Pinpoint the cell where the given text exists, returning its (x, y) midpoint coordinate. 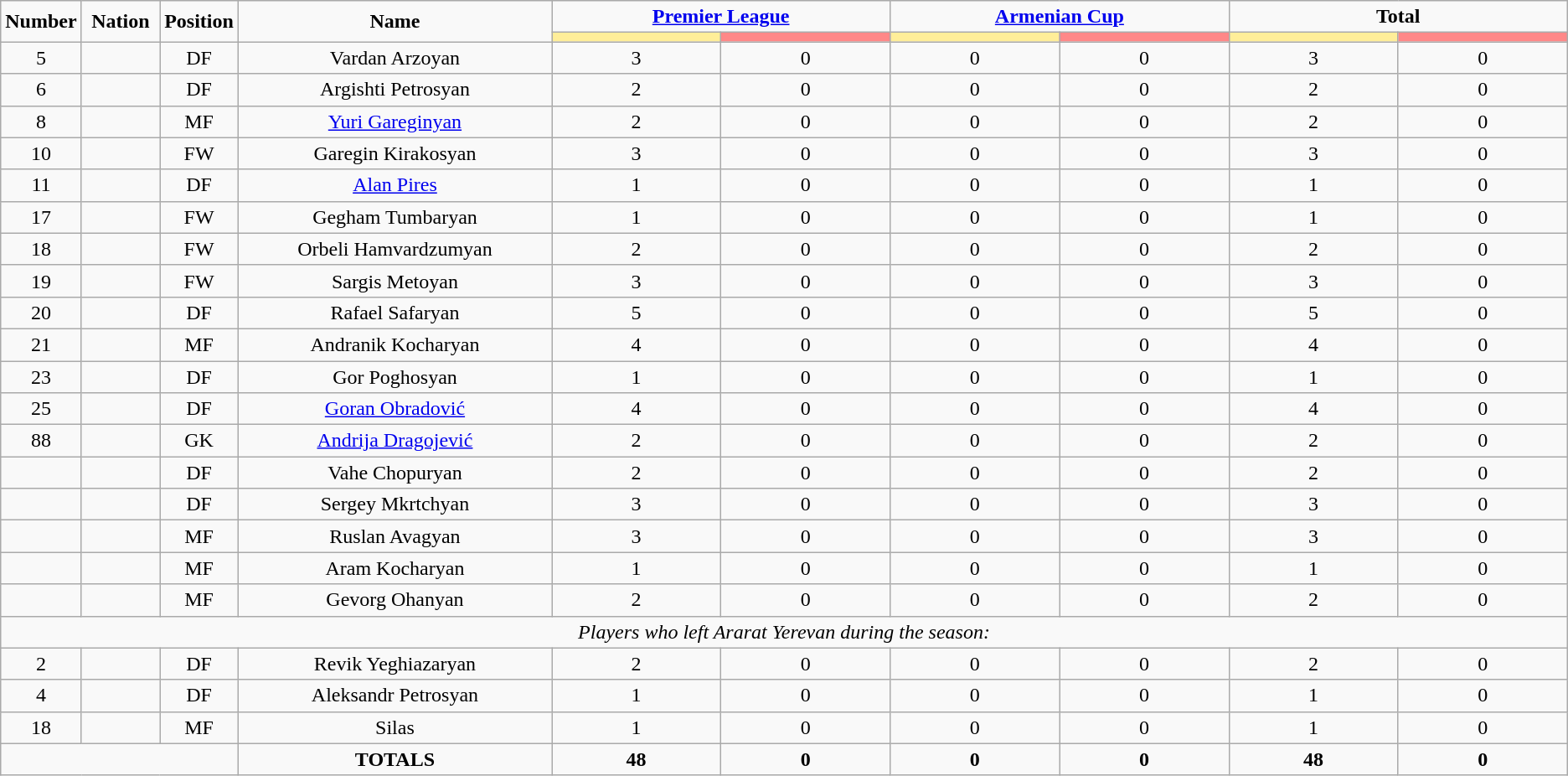
Aram Kocharyan (395, 568)
17 (41, 217)
Sargis Metoyan (395, 281)
Players who left Ararat Yerevan during the season: (784, 632)
Ruslan Avagyan (395, 536)
GK (199, 441)
23 (41, 376)
Yuri Gareginyan (395, 122)
Total (1398, 17)
Vardan Arzoyan (395, 58)
Position (199, 22)
Argishti Petrosyan (395, 90)
Nation (121, 22)
Aleksandr Petrosyan (395, 696)
Number (41, 22)
21 (41, 344)
Revik Yeghiazaryan (395, 664)
Goran Obradović (395, 409)
Rafael Safaryan (395, 313)
Name (395, 22)
20 (41, 313)
Armenian Cup (1060, 17)
Alan Pires (395, 185)
8 (41, 122)
11 (41, 185)
Silas (395, 727)
19 (41, 281)
Vahe Chopuryan (395, 473)
10 (41, 153)
Premier League (720, 17)
Sergey Mkrtchyan (395, 504)
Andranik Kocharyan (395, 344)
Andrija Dragojević (395, 441)
Gor Poghosyan (395, 376)
TOTALS (395, 759)
Orbeli Hamvardzumyan (395, 249)
Gegham Tumbaryan (395, 217)
Garegin Kirakosyan (395, 153)
6 (41, 90)
88 (41, 441)
Gevorg Ohanyan (395, 600)
25 (41, 409)
